Extract the (X, Y) coordinate from the center of the cell holding the provided text.  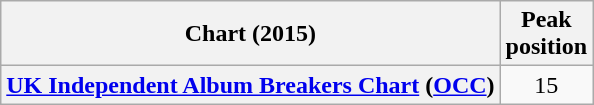
UK Independent Album Breakers Chart (OCC) (250, 85)
Peakposition (546, 34)
15 (546, 85)
Chart (2015) (250, 34)
